Search for the cell housing the specified text and yield its (X, Y) center coordinate. 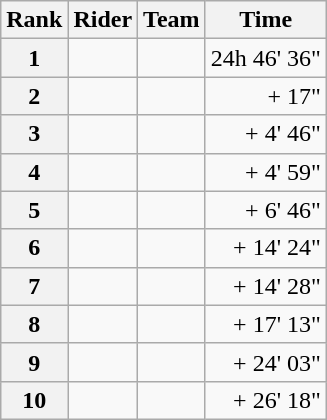
+ 6' 46" (266, 210)
6 (34, 248)
Rank (34, 20)
+ 26' 18" (266, 400)
+ 24' 03" (266, 362)
Time (266, 20)
1 (34, 58)
Team (172, 20)
+ 14' 24" (266, 248)
24h 46' 36" (266, 58)
+ 4' 46" (266, 134)
+ 14' 28" (266, 286)
2 (34, 96)
9 (34, 362)
+ 17" (266, 96)
Rider (103, 20)
3 (34, 134)
7 (34, 286)
10 (34, 400)
5 (34, 210)
+ 4' 59" (266, 172)
+ 17' 13" (266, 324)
4 (34, 172)
8 (34, 324)
